Return the [x, y] coordinate for the center point of the cell that contains the specified text.  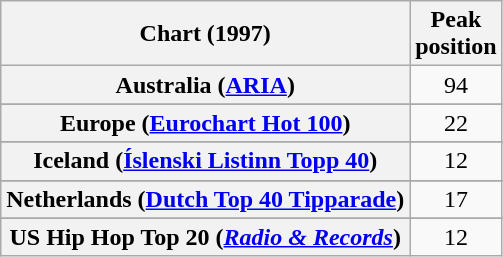
Chart (1997) [206, 34]
Australia (ARIA) [206, 85]
Peakposition [456, 34]
US Hip Hop Top 20 (Radio & Records) [206, 237]
22 [456, 123]
94 [456, 85]
Netherlands (Dutch Top 40 Tipparade) [206, 199]
Europe (Eurochart Hot 100) [206, 123]
17 [456, 199]
Iceland (Íslenski Listinn Topp 40) [206, 161]
